For the text-containing cell, return its midpoint in [x, y] coordinate format. 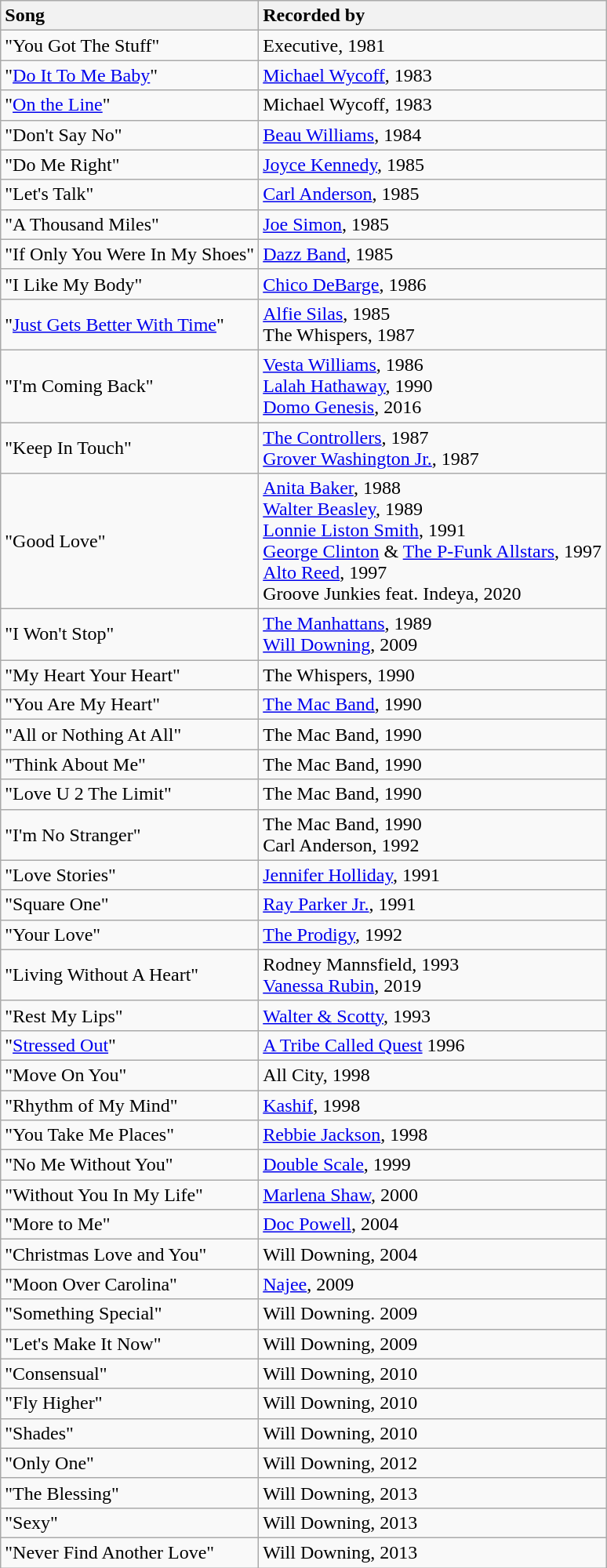
The Controllers, 1987Grover Washington Jr., 1987 [433, 447]
Jennifer Holliday, 1991 [433, 875]
"Stressed Out" [130, 1045]
Alfie Silas, 1985The Whispers, 1987 [433, 325]
"No Me Without You" [130, 1165]
"Love Stories" [130, 875]
"Let's Talk" [130, 194]
"More to Me" [130, 1225]
"Good Love" [130, 541]
Walter & Scotty, 1993 [433, 1015]
"The Blessing" [130, 1493]
Will Downing. 2009 [433, 1314]
"Square One" [130, 905]
Beau Williams, 1984 [433, 135]
Vesta Williams, 1986Lalah Hathaway, 1990Domo Genesis, 2016 [433, 386]
Carl Anderson, 1985 [433, 194]
Recorded by [433, 16]
"Just Gets Better With Time" [130, 325]
Executive, 1981 [433, 45]
"Keep In Touch" [130, 447]
"Christmas Love and You" [130, 1254]
Joe Simon, 1985 [433, 224]
Will Downing, 2012 [433, 1463]
"A Thousand Miles" [130, 224]
Ray Parker Jr., 1991 [433, 905]
"I'm Coming Back" [130, 386]
Song [130, 16]
"All or Nothing At All" [130, 735]
"My Heart Your Heart" [130, 675]
Rebbie Jackson, 1998 [433, 1135]
Chico DeBarge, 1986 [433, 284]
"Something Special" [130, 1314]
"I Like My Body" [130, 284]
"If Only You Were In My Shoes" [130, 254]
Double Scale, 1999 [433, 1165]
"Think About Me" [130, 764]
"Moon Over Carolina" [130, 1284]
"Never Find Another Love" [130, 1552]
"Living Without A Heart" [130, 975]
"You Got The Stuff" [130, 45]
"I'm No Stranger" [130, 834]
Kashif, 1998 [433, 1105]
Joyce Kennedy, 1985 [433, 165]
"Fly Higher" [130, 1403]
Will Downing, 2009 [433, 1344]
Marlena Shaw, 2000 [433, 1195]
"Only One" [130, 1463]
"Don't Say No" [130, 135]
A Tribe Called Quest 1996 [433, 1045]
The Prodigy, 1992 [433, 935]
"Love U 2 The Limit" [130, 794]
"Do Me Right" [130, 165]
"Sexy" [130, 1523]
Will Downing, 2004 [433, 1254]
Najee, 2009 [433, 1284]
Doc Powell, 2004 [433, 1225]
"You Are My Heart" [130, 705]
"Without You In My Life" [130, 1195]
"Consensual" [130, 1374]
"Rest My Lips" [130, 1015]
"Let's Make It Now" [130, 1344]
"Your Love" [130, 935]
Rodney Mannsfield, 1993Vanessa Rubin, 2019 [433, 975]
The Whispers, 1990 [433, 675]
The Mac Band, 1990Carl Anderson, 1992 [433, 834]
"Move On You" [130, 1075]
"Shades" [130, 1433]
"On the Line" [130, 105]
The Manhattans, 1989Will Downing, 2009 [433, 635]
"You Take Me Places" [130, 1135]
Dazz Band, 1985 [433, 254]
"Do It To Me Baby" [130, 75]
"I Won't Stop" [130, 635]
"Rhythm of My Mind" [130, 1105]
All City, 1998 [433, 1075]
